For the text-containing cell, return its midpoint in [X, Y] coordinate format. 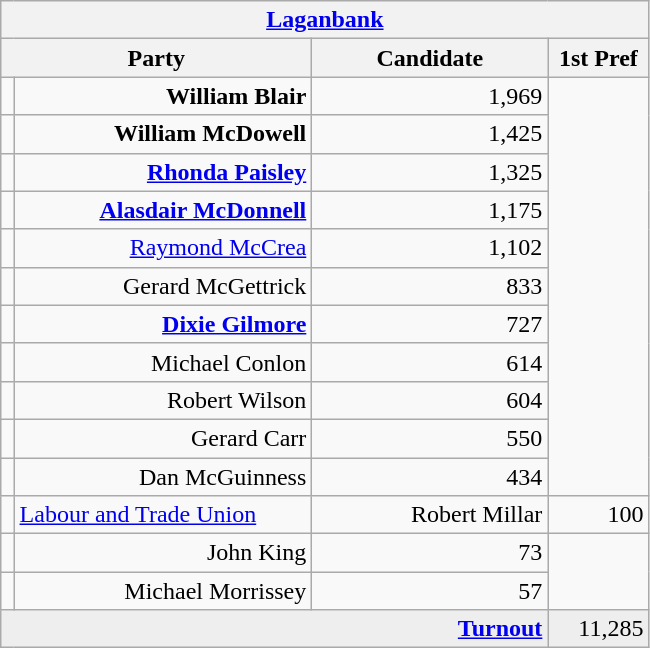
Dixie Gilmore [163, 324]
727 [430, 324]
Laganbank [325, 20]
100 [598, 515]
604 [430, 400]
Dan McGuinness [163, 477]
Michael Conlon [163, 362]
11,285 [598, 629]
1,969 [430, 96]
73 [430, 553]
Michael Morrissey [163, 591]
833 [430, 286]
614 [430, 362]
Raymond McCrea [163, 248]
Candidate [430, 58]
Gerard Carr [163, 438]
Robert Millar [430, 515]
1,102 [430, 248]
Rhonda Paisley [163, 172]
1,175 [430, 210]
1,425 [430, 134]
Labour and Trade Union [163, 515]
Party [156, 58]
Turnout [274, 629]
1st Pref [598, 58]
57 [430, 591]
Robert Wilson [163, 400]
1,325 [430, 172]
John King [163, 553]
Gerard McGettrick [163, 286]
Alasdair McDonnell [163, 210]
William McDowell [163, 134]
434 [430, 477]
William Blair [163, 96]
550 [430, 438]
